Search for the cell housing the specified text and yield its [X, Y] center coordinate. 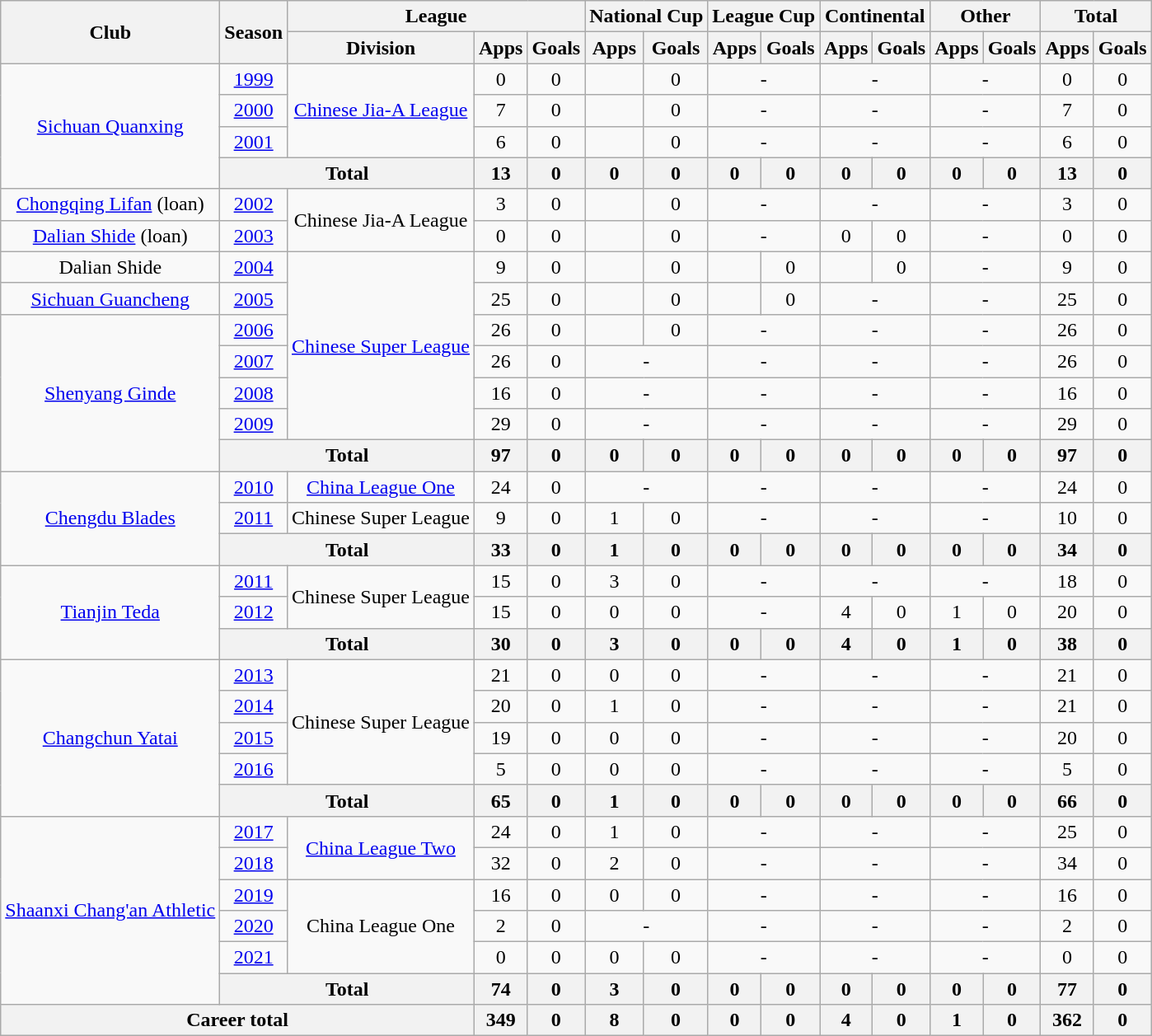
19 [501, 738]
2016 [254, 769]
Chengdu Blades [110, 518]
2014 [254, 706]
2018 [254, 863]
2006 [254, 330]
2017 [254, 832]
2007 [254, 361]
30 [501, 644]
Dalian Shide [110, 267]
10 [1067, 518]
2004 [254, 267]
Shaanxi Chang'an Athletic [110, 910]
2008 [254, 393]
Season [254, 32]
2012 [254, 612]
League [437, 16]
32 [501, 863]
74 [501, 989]
2019 [254, 894]
66 [1067, 800]
2021 [254, 958]
38 [1067, 644]
349 [501, 1020]
Career total [237, 1020]
65 [501, 800]
Shenyang Ginde [110, 392]
2015 [254, 738]
2010 [254, 487]
2020 [254, 926]
Dalian Shide (loan) [110, 236]
Changchun Yatai [110, 738]
8 [615, 1020]
Division [381, 48]
2000 [254, 110]
Continental [875, 16]
33 [501, 550]
18 [1067, 581]
National Cup [646, 16]
Sichuan Guancheng [110, 298]
Sichuan Quanxing [110, 126]
2003 [254, 236]
77 [1067, 989]
2005 [254, 298]
2001 [254, 142]
China League Two [381, 847]
362 [1067, 1020]
1999 [254, 79]
Chongqing Lifan (loan) [110, 204]
2002 [254, 204]
League Cup [764, 16]
2009 [254, 424]
Club [110, 32]
Tianjin Teda [110, 612]
2013 [254, 675]
Other [986, 16]
